Extract the [x, y] coordinate from the center of the cell holding the provided text.  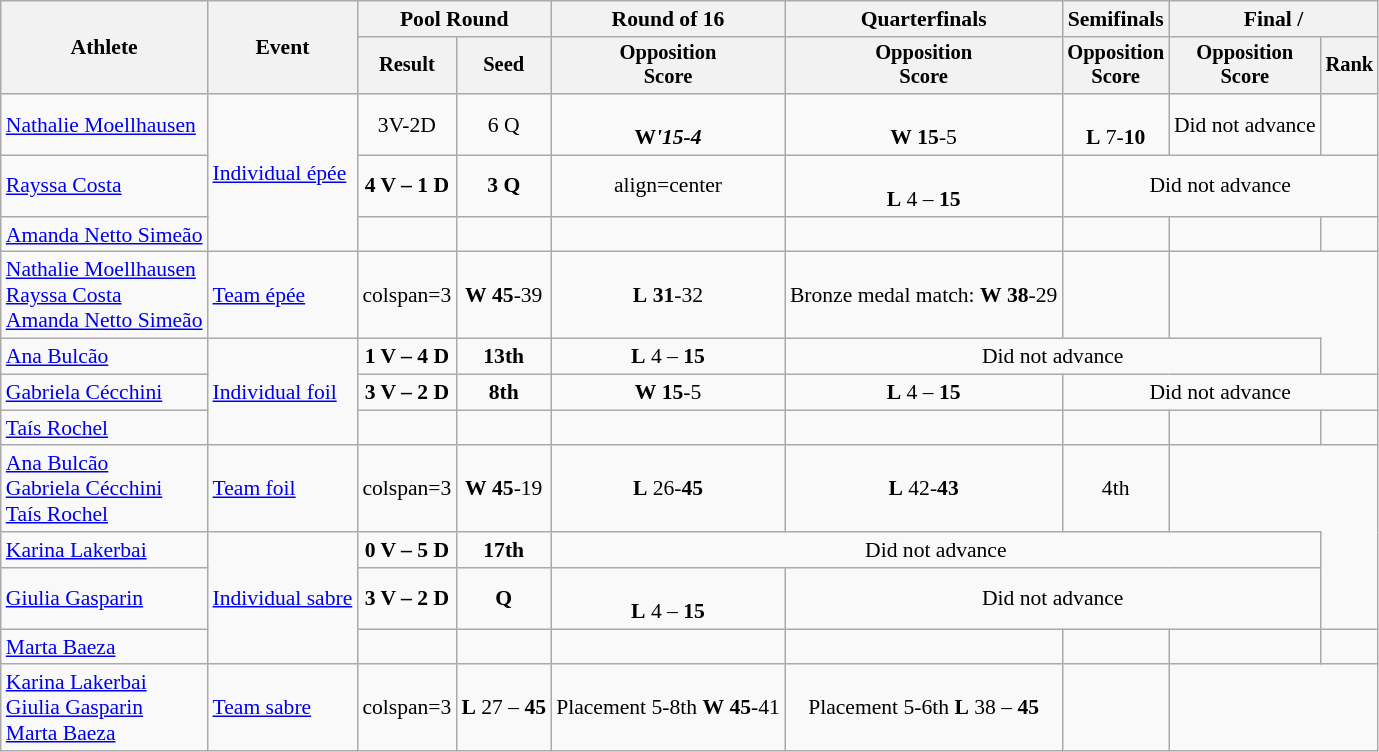
Q [504, 598]
Team sabre [283, 708]
Placement 5-8th W 45-41 [668, 708]
Bronze medal match: W 38-29 [924, 296]
align=center [668, 186]
Athlete [104, 48]
13th [504, 357]
Taís Rochel [104, 428]
8th [504, 393]
Final / [1274, 19]
Ana BulcãoGabriela CécchiniTaís Rochel [104, 490]
L 26-45 [668, 490]
Rank [1350, 66]
Giulia Gasparin [104, 598]
Result [406, 66]
Round of 16 [668, 19]
4 V – 1 D [406, 186]
0 V – 5 D [406, 550]
Individual épée [283, 173]
W 45-19 [504, 490]
L 31-32 [668, 296]
Karina LakerbaiGiulia GasparinMarta Baeza [104, 708]
Individual foil [283, 392]
3V-2D [406, 124]
Quarterfinals [924, 19]
L 42-43 [924, 490]
Karina Lakerbai [104, 550]
Rayssa Costa [104, 186]
L 7-10 [1116, 124]
3 Q [504, 186]
Event [283, 48]
Nathalie MoellhausenRayssa CostaAmanda Netto Simeão [104, 296]
W 45-39 [504, 296]
W'15-4 [668, 124]
6 Q [504, 124]
L 27 – 45 [504, 708]
4th [1116, 490]
1 V – 4 D [406, 357]
Placement 5-6th L 38 – 45 [924, 708]
Ana Bulcão [104, 357]
17th [504, 550]
Nathalie Moellhausen [104, 124]
Team foil [283, 490]
Pool Round [454, 19]
Individual sabre [283, 598]
Seed [504, 66]
Semifinals [1116, 19]
Team épée [283, 296]
Gabriela Cécchini [104, 393]
Marta Baeza [104, 647]
Amanda Netto Simeão [104, 235]
